Pinpoint the cell where the given text exists, returning its [X, Y] midpoint coordinate. 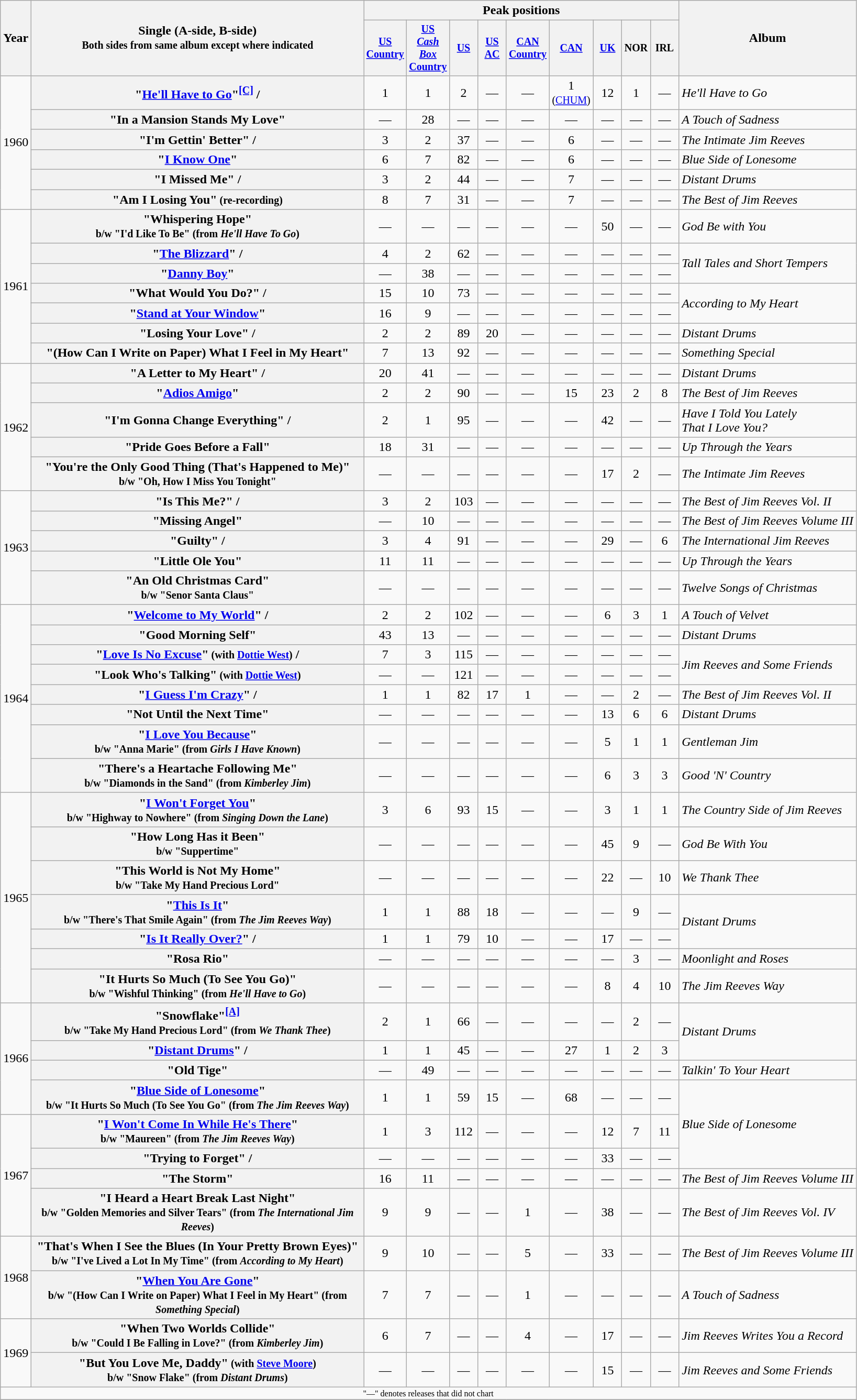
50 [607, 226]
UK [607, 48]
"When You Are Gone"b/w "(How Can I Write on Paper) What I Feel in My Heart" (from Something Special) [198, 1295]
"I Love You Because"b/w "Anna Marie" (from Girls I Have Known) [198, 742]
1969 [16, 1353]
Gentleman Jim [767, 742]
"Love Is No Excuse" (with Dottie West) / [198, 655]
121 [463, 675]
Single (A-side, B-side)Both sides from same album except where indicated [198, 38]
We Thank Thee [767, 878]
"When Two Worlds Collide"b/w "Could I Be Falling in Love?" (from Kimberley Jim) [198, 1336]
"Losing Your Love" / [198, 333]
"I Missed Me" / [198, 180]
"Missing Angel" [198, 521]
He'll Have to Go [767, 92]
"Old Tige" [198, 1070]
"I'm Gonna Change Everything" / [198, 420]
"Stand at Your Window" [198, 313]
"—" denotes releases that did not chart [428, 1393]
1(CHUM) [571, 92]
"There's a Heartache Following Me"b/w "Diamonds in the Sand" (from Kimberley Jim) [198, 775]
Moonlight and Roses [767, 959]
68 [571, 1097]
44 [463, 180]
US [463, 48]
1962 [16, 427]
79 [463, 939]
"I'm Gettin' Better" / [198, 139]
93 [463, 810]
"I Heard a Heart Break Last Night"b/w "Golden Memories and Silver Tears" (from The International Jim Reeves) [198, 1212]
59 [463, 1097]
49 [428, 1070]
Year [16, 38]
"Look Who's Talking" (with Dottie West) [198, 675]
"Little Ole You" [198, 561]
God Be With You [767, 843]
89 [463, 333]
Jim Reeves Writes You a Record [767, 1336]
USCash Box Country [428, 48]
"You're the Only Good Thing (That's Happened to Me)"b/w "Oh, How I Miss You Tonight" [198, 473]
"Good Morning Self" [198, 635]
"Danny Boy" [198, 273]
"Adios Amigo" [198, 393]
66 [463, 1022]
115 [463, 655]
"Welcome to My World" / [198, 615]
43 [385, 635]
Talkin' To Your Heart [767, 1070]
Good 'N' Country [767, 775]
112 [463, 1131]
"Snowflake"[A]b/w "Take My Hand Precious Lord" (from We Thank Thee) [198, 1022]
"Am I Losing You" (re-recording) [198, 200]
"How Long Has it Been"b/w "Suppertime" [198, 843]
The Best of Jim Reeves Vol. IV [767, 1212]
91 [463, 541]
"Is This Me?" / [198, 501]
"I Guess I'm Crazy" / [198, 695]
23 [607, 393]
"It Hurts So Much (To See You Go)"b/w "Wishful Thinking" (from He'll Have to Go) [198, 986]
"An Old Christmas Card"b/w "Senor Santa Claus" [198, 588]
Twelve Songs of Christmas [767, 588]
CAN Country [528, 48]
"Not Until the Next Time" [198, 714]
"That's When I See the Blues (In Your Pretty Brown Eyes)"b/w "I've Lived a Lot In My Time" (from According to My Heart) [198, 1254]
The Jim Reeves Way [767, 986]
102 [463, 615]
Album [767, 38]
"(How Can I Write on Paper) What I Feel in My Heart" [198, 353]
Have I Told You LatelyThat I Love You? [767, 420]
1963 [16, 548]
Peak positions [521, 10]
1968 [16, 1278]
USAC [492, 48]
22 [607, 878]
"I Won't Come In While He's There"b/w "Maureen" (from The Jim Reeves Way) [198, 1131]
"Whispering Hope"b/w "I'd Like To Be" (from He'll Have To Go) [198, 226]
"A Letter to My Heart" / [198, 373]
37 [463, 139]
The Country Side of Jim Reeves [767, 810]
62 [463, 253]
A Touch of Velvet [767, 615]
42 [607, 420]
1964 [16, 699]
"I Won't Forget You"b/w "Highway to Nowhere" (from Singing Down the Lane) [198, 810]
1960 [16, 142]
1965 [16, 898]
90 [463, 393]
CAN [571, 48]
73 [463, 293]
"What Would You Do?" / [198, 293]
God Be with You [767, 226]
"Guilty" / [198, 541]
1966 [16, 1059]
Something Special [767, 353]
NOR [636, 48]
"This Is It"b/w "There's That Smile Again" (from The Jim Reeves Way) [198, 911]
"Blue Side of Lonesome"b/w "It Hurts So Much (To See You Go" (from The Jim Reeves Way) [198, 1097]
"But You Love Me, Daddy" (with Steve Moore) b/w "Snow Flake" (from Distant Drums) [198, 1370]
1961 [16, 286]
IRL [664, 48]
"In a Mansion Stands My Love" [198, 119]
29 [607, 541]
"The Blizzard" / [198, 253]
1967 [16, 1175]
"Is It Really Over?" / [198, 939]
"Distant Drums" / [198, 1050]
92 [463, 353]
"Pride Goes Before a Fall" [198, 447]
95 [463, 420]
"The Storm" [198, 1178]
"He'll Have to Go"[C] / [198, 92]
28 [428, 119]
27 [571, 1050]
"This World is Not My Home"b/w "Take My Hand Precious Lord" [198, 878]
"Rosa Rio" [198, 959]
US Country [385, 48]
According to My Heart [767, 303]
103 [463, 501]
"Trying to Forget" / [198, 1158]
The International Jim Reeves [767, 541]
88 [463, 911]
41 [428, 373]
"I Know One" [198, 159]
Tall Tales and Short Tempers [767, 263]
